Scan for the cell matching the given text and deliver its (x, y) coordinate at center. 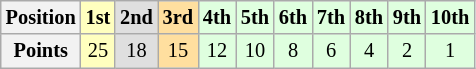
4th (217, 17)
Position (41, 17)
15 (178, 51)
2nd (136, 17)
5th (255, 17)
8th (369, 17)
4 (369, 51)
10 (255, 51)
Points (41, 51)
3rd (178, 17)
2 (407, 51)
7th (331, 17)
6th (293, 17)
6 (331, 51)
9th (407, 17)
18 (136, 51)
25 (98, 51)
1st (98, 17)
10th (450, 17)
8 (293, 51)
12 (217, 51)
1 (450, 51)
